Return the [X, Y] coordinate for the center point of the cell that contains the specified text.  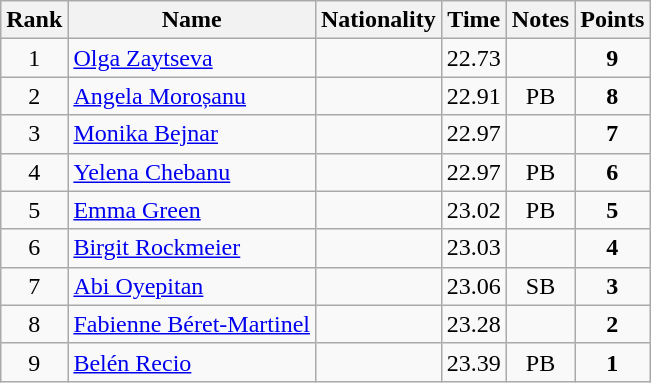
Belén Recio [192, 362]
Notes [540, 20]
22.73 [474, 58]
Points [612, 20]
Name [192, 20]
Time [474, 20]
Fabienne Béret-Martinel [192, 324]
23.03 [474, 248]
SB [540, 286]
Olga Zaytseva [192, 58]
23.06 [474, 286]
22.91 [474, 96]
23.39 [474, 362]
Abi Oyepitan [192, 286]
23.02 [474, 210]
Angela Moroșanu [192, 96]
23.28 [474, 324]
Monika Bejnar [192, 134]
Nationality [378, 20]
Emma Green [192, 210]
Yelena Chebanu [192, 172]
Rank [34, 20]
Birgit Rockmeier [192, 248]
